Return the (x, y) coordinate for the center point of the cell that contains the specified text.  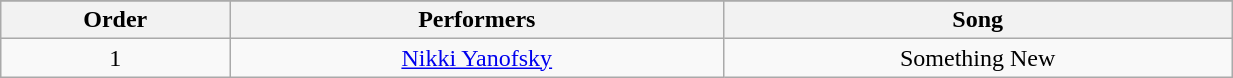
1 (116, 58)
Nikki Yanofsky (477, 58)
Something New (978, 58)
Song (978, 20)
Order (116, 20)
Performers (477, 20)
